Locate the cell with the specified text and output its (X, Y) center coordinate. 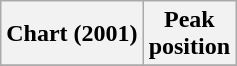
Chart (2001) (72, 34)
Peak position (189, 34)
